Pinpoint the cell where the given text exists, returning its (X, Y) midpoint coordinate. 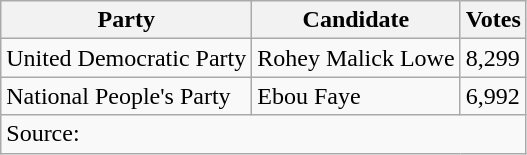
8,299 (493, 58)
Source: (264, 134)
6,992 (493, 96)
Party (126, 20)
Ebou Faye (356, 96)
United Democratic Party (126, 58)
Votes (493, 20)
National People's Party (126, 96)
Rohey Malick Lowe (356, 58)
Candidate (356, 20)
